Return [x, y] of the center of cell containing provided text 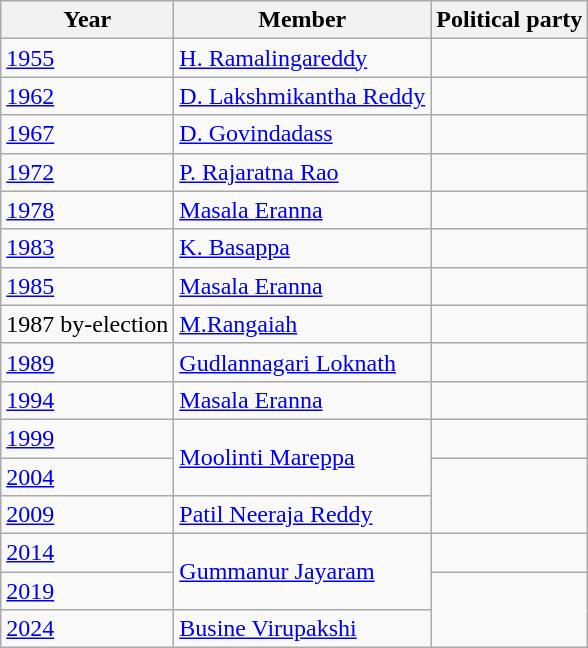
Moolinti Mareppa [302, 457]
1955 [88, 58]
2009 [88, 515]
Gudlannagari Loknath [302, 362]
1999 [88, 438]
Busine Virupakshi [302, 629]
1989 [88, 362]
2014 [88, 553]
1962 [88, 96]
2024 [88, 629]
H. Ramalingareddy [302, 58]
Political party [510, 20]
1978 [88, 210]
D. Lakshmikantha Reddy [302, 96]
1987 by-election [88, 324]
1983 [88, 248]
P. Rajaratna Rao [302, 172]
Patil Neeraja Reddy [302, 515]
1994 [88, 400]
K. Basappa [302, 248]
1972 [88, 172]
1967 [88, 134]
Year [88, 20]
1985 [88, 286]
Member [302, 20]
M.Rangaiah [302, 324]
2019 [88, 591]
Gummanur Jayaram [302, 572]
2004 [88, 477]
D. Govindadass [302, 134]
